Detect which cell encompasses the target text, then output its [X, Y] center coordinate. 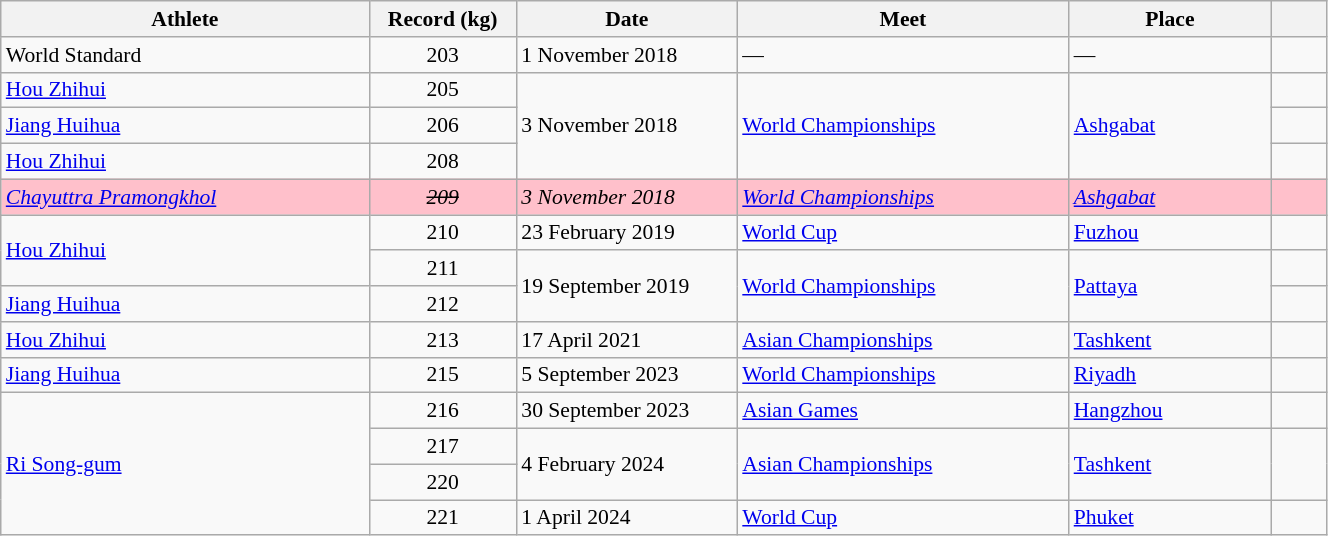
1 April 2024 [626, 518]
208 [442, 162]
Athlete [185, 19]
Chayuttra Pramongkhol [185, 197]
215 [442, 375]
Record (kg) [442, 19]
213 [442, 340]
23 February 2019 [626, 233]
Asian Games [902, 411]
1 November 2018 [626, 55]
Phuket [1170, 518]
210 [442, 233]
216 [442, 411]
Fuzhou [1170, 233]
World Standard [185, 55]
Ri Song-gum [185, 464]
Pattaya [1170, 286]
Date [626, 19]
17 April 2021 [626, 340]
206 [442, 126]
220 [442, 482]
30 September 2023 [626, 411]
209 [442, 197]
205 [442, 90]
Hangzhou [1170, 411]
Riyadh [1170, 375]
Meet [902, 19]
211 [442, 269]
19 September 2019 [626, 286]
5 September 2023 [626, 375]
Place [1170, 19]
217 [442, 447]
212 [442, 304]
203 [442, 55]
4 February 2024 [626, 464]
221 [442, 518]
